Locate the cell with the specified text and output its [X, Y] center coordinate. 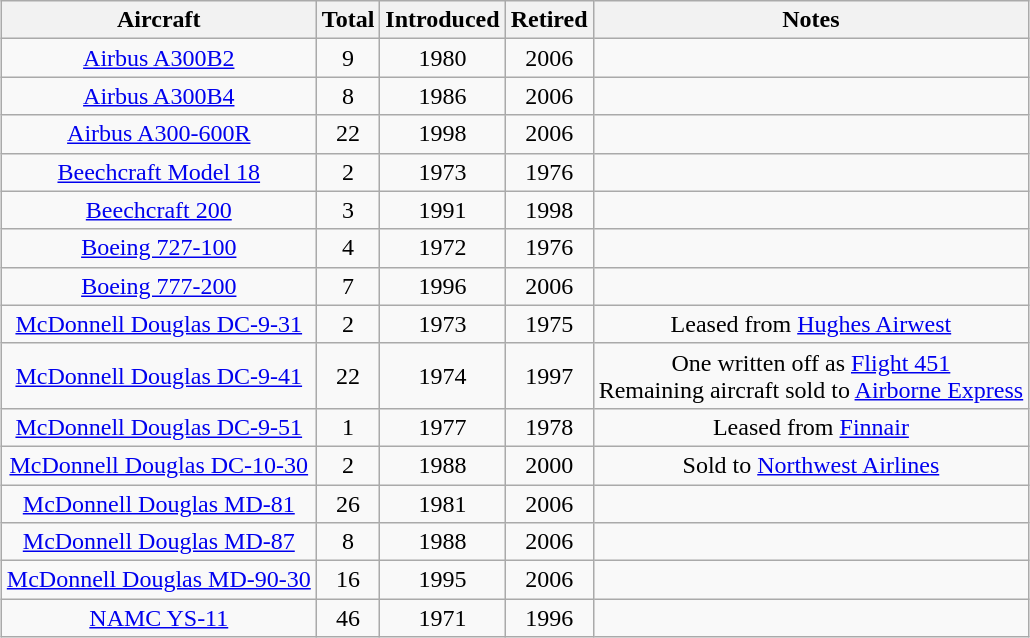
Boeing 777-200 [158, 286]
1997 [549, 376]
McDonnell Douglas DC-10-30 [158, 465]
1971 [442, 618]
1978 [549, 427]
Introduced [442, 20]
9 [348, 58]
3 [348, 210]
McDonnell Douglas DC-9-31 [158, 324]
1975 [549, 324]
Retired [549, 20]
Airbus A300B4 [158, 96]
Leased from Finnair [811, 427]
1974 [442, 376]
1977 [442, 427]
McDonnell Douglas MD-87 [158, 542]
1 [348, 427]
46 [348, 618]
Beechcraft 200 [158, 210]
1981 [442, 503]
26 [348, 503]
Boeing 727-100 [158, 248]
Leased from Hughes Airwest [811, 324]
7 [348, 286]
McDonnell Douglas MD-81 [158, 503]
Beechcraft Model 18 [158, 172]
1991 [442, 210]
1980 [442, 58]
Total [348, 20]
Sold to Northwest Airlines [811, 465]
1995 [442, 580]
McDonnell Douglas MD-90-30 [158, 580]
NAMC YS-11 [158, 618]
Aircraft [158, 20]
4 [348, 248]
McDonnell Douglas DC-9-41 [158, 376]
Notes [811, 20]
2000 [549, 465]
16 [348, 580]
One written off as Flight 451 Remaining aircraft sold to Airborne Express [811, 376]
1972 [442, 248]
1986 [442, 96]
Airbus A300-600R [158, 134]
Airbus A300B2 [158, 58]
McDonnell Douglas DC-9-51 [158, 427]
